From the cell containing the given text, extract its center point as (X, Y) coordinate. 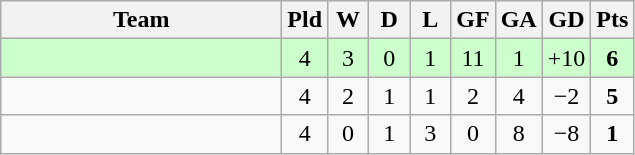
6 (612, 58)
−8 (566, 134)
Team (142, 20)
Pts (612, 20)
D (390, 20)
GF (473, 20)
+10 (566, 58)
GD (566, 20)
−2 (566, 96)
5 (612, 96)
GA (518, 20)
8 (518, 134)
11 (473, 58)
Pld (305, 20)
W (348, 20)
L (430, 20)
